Search for the cell housing the specified text and yield its (x, y) center coordinate. 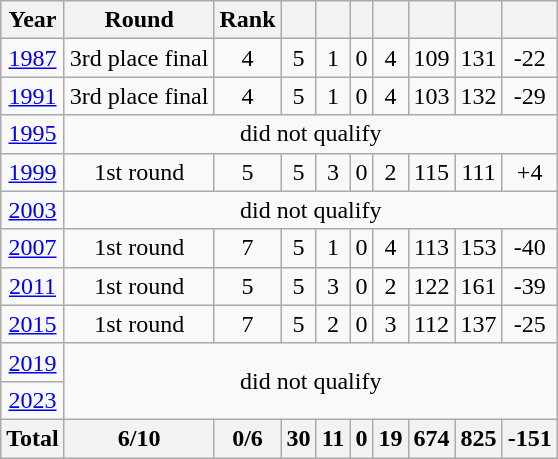
2015 (33, 324)
2003 (33, 210)
6/10 (139, 438)
2019 (33, 362)
153 (478, 248)
Total (33, 438)
674 (432, 438)
1995 (33, 134)
-151 (530, 438)
113 (432, 248)
-25 (530, 324)
Rank (248, 20)
-29 (530, 96)
-22 (530, 58)
161 (478, 286)
112 (432, 324)
30 (298, 438)
103 (432, 96)
Round (139, 20)
1991 (33, 96)
2007 (33, 248)
1987 (33, 58)
131 (478, 58)
Year (33, 20)
825 (478, 438)
19 (390, 438)
115 (432, 172)
109 (432, 58)
122 (432, 286)
0/6 (248, 438)
2011 (33, 286)
1999 (33, 172)
-40 (530, 248)
+4 (530, 172)
2023 (33, 400)
-39 (530, 286)
11 (333, 438)
132 (478, 96)
137 (478, 324)
111 (478, 172)
